Pinpoint the cell where the given text exists, returning its [x, y] midpoint coordinate. 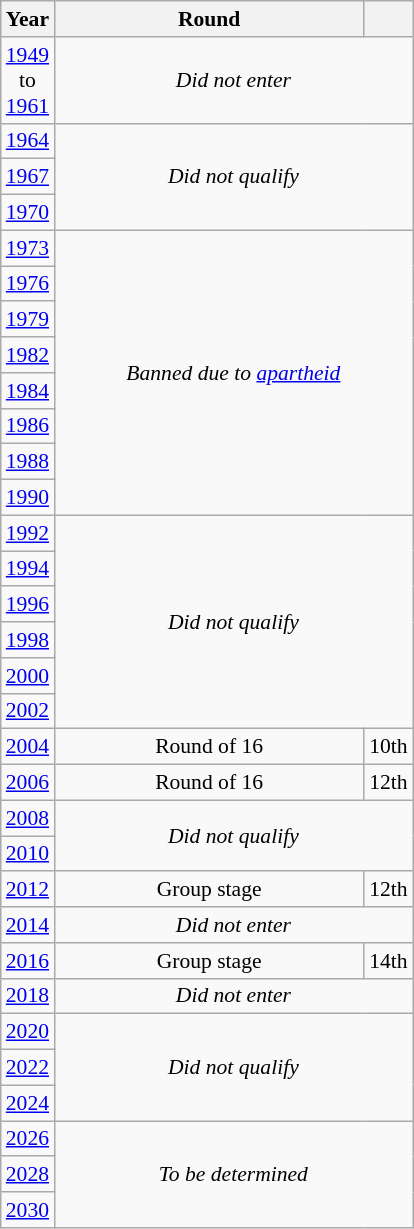
2022 [28, 1068]
1984 [28, 391]
1982 [28, 355]
1998 [28, 640]
1990 [28, 498]
1967 [28, 177]
2012 [28, 890]
2006 [28, 783]
2016 [28, 961]
2014 [28, 925]
1973 [28, 248]
2010 [28, 854]
2026 [28, 1139]
2000 [28, 676]
2018 [28, 996]
2024 [28, 1103]
2004 [28, 747]
1976 [28, 284]
1964 [28, 141]
14th [388, 961]
Year [28, 19]
1986 [28, 426]
1996 [28, 605]
2020 [28, 1032]
2002 [28, 711]
2030 [28, 1210]
1979 [28, 320]
1949to1961 [28, 80]
Round [209, 19]
1992 [28, 533]
To be determined [234, 1174]
10th [388, 747]
1970 [28, 213]
Banned due to apartheid [234, 372]
1994 [28, 569]
1988 [28, 462]
2028 [28, 1175]
2008 [28, 818]
